Determine the (X, Y) coordinate at the center of the cell enclosing the given text.  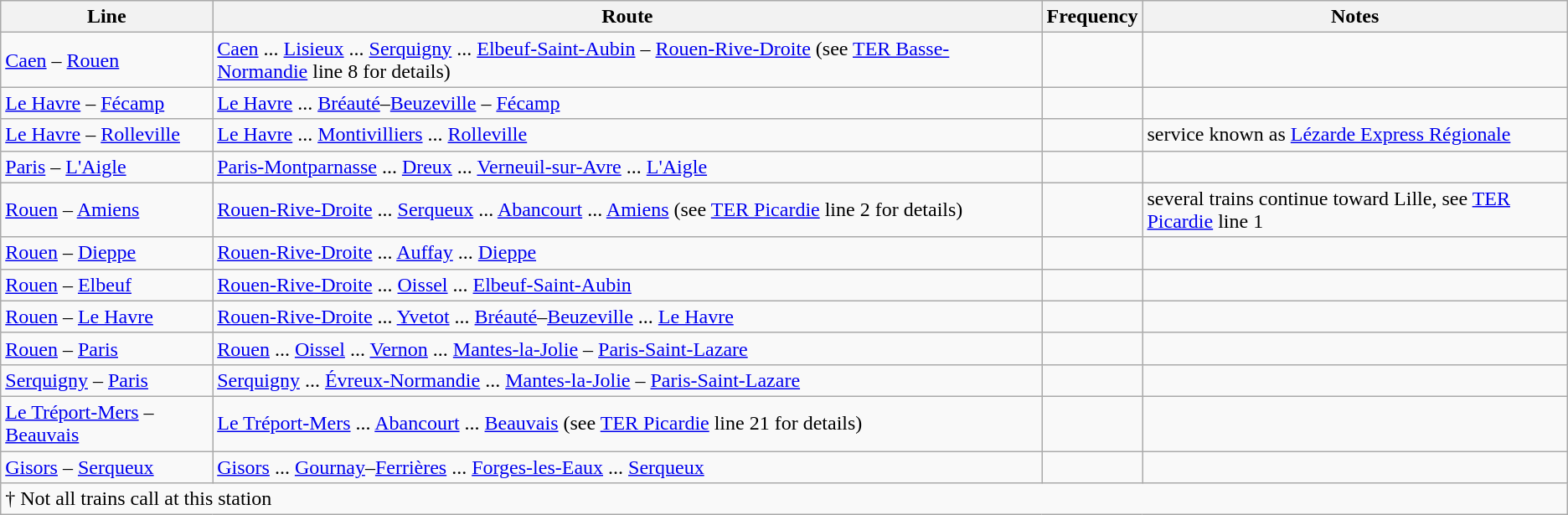
Notes (1355, 17)
Le Havre – Fécamp (107, 103)
several trains continue toward Lille, see TER Picardie line 1 (1355, 209)
Le Tréport-Mers – Beauvais (107, 424)
† Not all trains call at this station (784, 499)
Le Havre ... Bréauté–Beuzeville – Fécamp (627, 103)
Caen – Rouen (107, 60)
Gisors – Serqueux (107, 466)
Gisors ... Gournay–Ferrières ... Forges-les-Eaux ... Serqueux (627, 466)
Caen ... Lisieux ... Serquigny ... Elbeuf-Saint-Aubin – Rouen-Rive-Droite (see TER Basse-Normandie line 8 for details) (627, 60)
service known as Lézarde Express Régionale (1355, 135)
Rouen-Rive-Droite ... Oissel ... Elbeuf-Saint-Aubin (627, 285)
Rouen – Le Havre (107, 317)
Serquigny ... Évreux-Normandie ... Mantes-la-Jolie – Paris-Saint-Lazare (627, 380)
Paris – L'Aigle (107, 167)
Rouen ... Oissel ... Vernon ... Mantes-la-Jolie – Paris-Saint-Lazare (627, 348)
Rouen-Rive-Droite ... Yvetot ... Bréauté–Beuzeville ... Le Havre (627, 317)
Serquigny – Paris (107, 380)
Le Tréport-Mers ... Abancourt ... Beauvais (see TER Picardie line 21 for details) (627, 424)
Rouen – Paris (107, 348)
Line (107, 17)
Frequency (1092, 17)
Le Havre – Rolleville (107, 135)
Route (627, 17)
Le Havre ... Montivilliers ... Rolleville (627, 135)
Paris-Montparnasse ... Dreux ... Verneuil-sur-Avre ... L'Aigle (627, 167)
Rouen-Rive-Droite ... Auffay ... Dieppe (627, 253)
Rouen-Rive-Droite ... Serqueux ... Abancourt ... Amiens (see TER Picardie line 2 for details) (627, 209)
Rouen – Dieppe (107, 253)
Rouen – Amiens (107, 209)
Rouen – Elbeuf (107, 285)
